Capture the cell that displays the provided text and extract its [X, Y] central coordinate. 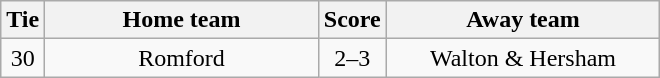
Romford [182, 58]
Away team [523, 20]
2–3 [352, 58]
Score [352, 20]
30 [23, 58]
Tie [23, 20]
Walton & Hersham [523, 58]
Home team [182, 20]
